Search for the cell housing the specified text and yield its (x, y) center coordinate. 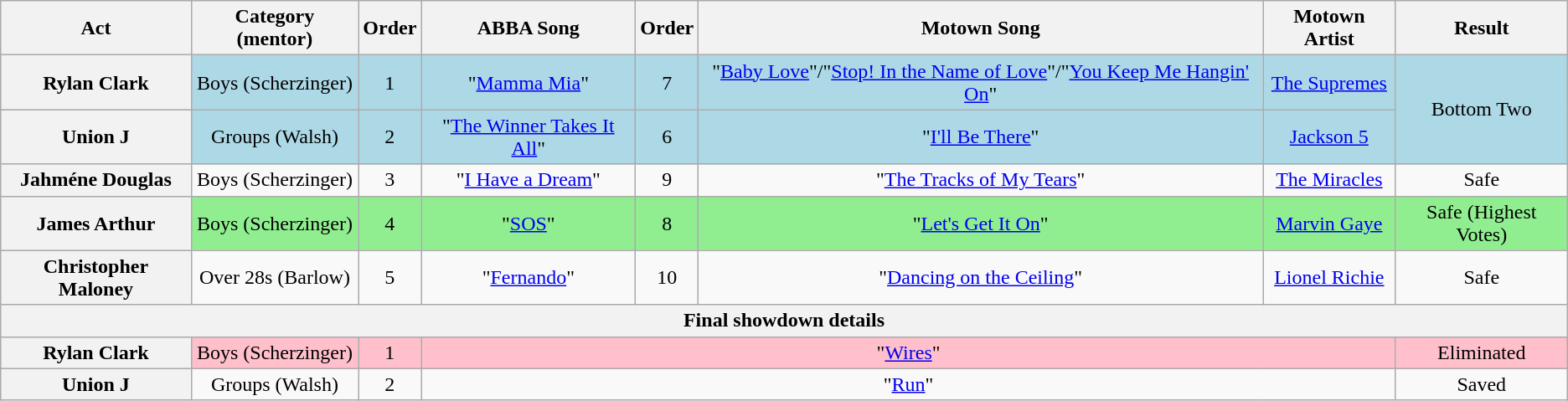
The Supremes (1330, 82)
"Mamma Mia" (529, 82)
Saved (1481, 384)
"Baby Love"/"Stop! In the Name of Love"/"You Keep Me Hangin' On" (981, 82)
10 (667, 278)
"Dancing on the Ceiling" (981, 278)
5 (390, 278)
7 (667, 82)
Result (1481, 28)
Bottom Two (1481, 110)
Final showdown details (784, 321)
James Arthur (95, 223)
"The Tracks of My Tears" (981, 180)
Safe (Highest Votes) (1481, 223)
9 (667, 180)
6 (667, 137)
"Wires" (908, 352)
Lionel Richie (1330, 278)
"Fernando" (529, 278)
Eliminated (1481, 352)
"I'll Be There" (981, 137)
"Run" (908, 384)
Motown Song (981, 28)
Marvin Gaye (1330, 223)
"I Have a Dream" (529, 180)
Jahméne Douglas (95, 180)
"Let's Get It On" (981, 223)
"The Winner Takes It All" (529, 137)
4 (390, 223)
Act (95, 28)
Christopher Maloney (95, 278)
"SOS" (529, 223)
Category (mentor) (275, 28)
Motown Artist (1330, 28)
The Miracles (1330, 180)
8 (667, 223)
ABBA Song (529, 28)
Over 28s (Barlow) (275, 278)
Jackson 5 (1330, 137)
3 (390, 180)
